Scan for the cell matching the given text and deliver its [X, Y] coordinate at center. 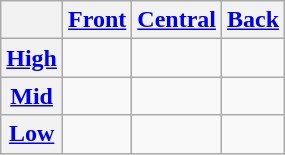
Back [254, 20]
Mid [32, 96]
Central [177, 20]
Low [32, 134]
Front [98, 20]
High [32, 58]
